Capture the cell that displays the provided text and extract its [X, Y] central coordinate. 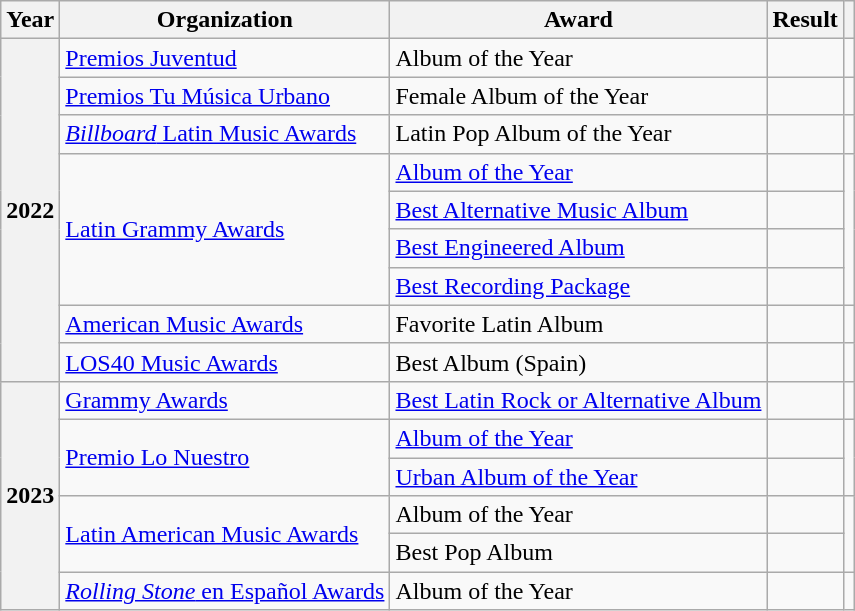
Best Album (Spain) [578, 362]
Latin Pop Album of the Year [578, 134]
Organization [225, 20]
Grammy Awards [225, 400]
American Music Awards [225, 324]
Award [578, 20]
Result [805, 20]
Best Latin Rock or Alternative Album [578, 400]
Year [30, 20]
Latin Grammy Awards [225, 229]
Premios Tu Música Urbano [225, 96]
Billboard Latin Music Awards [225, 134]
Best Recording Package [578, 286]
Female Album of the Year [578, 96]
Urban Album of the Year [578, 477]
LOS40 Music Awards [225, 362]
Rolling Stone en Español Awards [225, 591]
2023 [30, 495]
Premios Juventud [225, 58]
Premio Lo Nuestro [225, 457]
Best Alternative Music Album [578, 210]
2022 [30, 210]
Favorite Latin Album [578, 324]
Best Pop Album [578, 553]
Latin American Music Awards [225, 534]
Best Engineered Album [578, 248]
